From the cell containing the given text, extract its center point as (X, Y) coordinate. 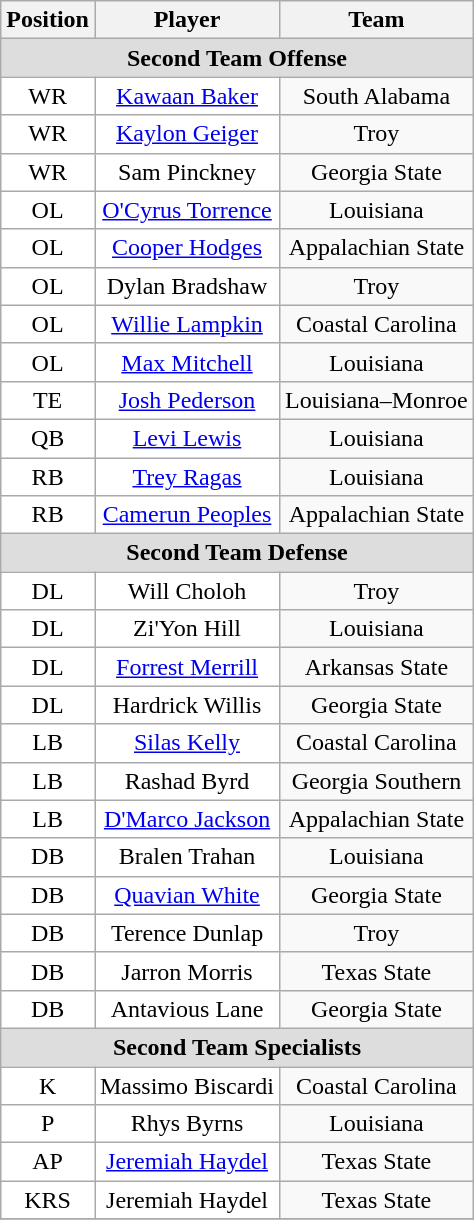
Terence Dunlap (186, 933)
Position (48, 20)
TE (48, 400)
K (48, 1085)
Zi'Yon Hill (186, 629)
Second Team Defense (237, 553)
P (48, 1124)
Willie Lampkin (186, 324)
Georgia Southern (377, 781)
Will Choloh (186, 591)
Trey Ragas (186, 477)
Camerun Peoples (186, 515)
Levi Lewis (186, 438)
Second Team Offense (237, 58)
Rashad Byrd (186, 781)
Hardrick Willis (186, 705)
D'Marco Jackson (186, 819)
Josh Pederson (186, 400)
Kawaan Baker (186, 96)
Cooper Hodges (186, 248)
Arkansas State (377, 667)
Kaylon Geiger (186, 134)
Jarron Morris (186, 971)
Player (186, 20)
South Alabama (377, 96)
Louisiana–Monroe (377, 400)
O'Cyrus Torrence (186, 210)
AP (48, 1162)
Quavian White (186, 895)
Antavious Lane (186, 1009)
Team (377, 20)
Bralen Trahan (186, 857)
Second Team Specialists (237, 1047)
Massimo Biscardi (186, 1085)
Max Mitchell (186, 362)
Forrest Merrill (186, 667)
QB (48, 438)
Dylan Bradshaw (186, 286)
Silas Kelly (186, 743)
Rhys Byrns (186, 1124)
Sam Pinckney (186, 172)
KRS (48, 1200)
